Extract the [X, Y] coordinate from the center of the cell holding the provided text.  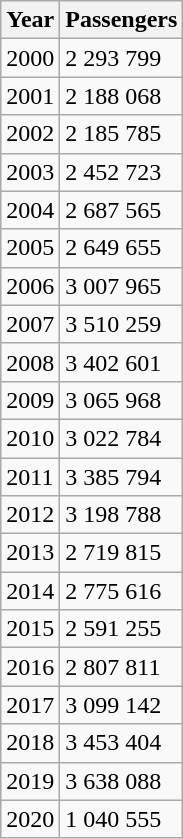
3 065 968 [122, 400]
2019 [30, 781]
Passengers [122, 20]
2 649 655 [122, 248]
2008 [30, 362]
2003 [30, 172]
2 719 815 [122, 553]
2004 [30, 210]
2 591 255 [122, 629]
3 007 965 [122, 286]
2009 [30, 400]
3 510 259 [122, 324]
3 385 794 [122, 477]
2 452 723 [122, 172]
2 188 068 [122, 96]
2017 [30, 705]
3 402 601 [122, 362]
2016 [30, 667]
2013 [30, 553]
2 807 811 [122, 667]
2015 [30, 629]
2005 [30, 248]
2006 [30, 286]
3 099 142 [122, 705]
3 453 404 [122, 743]
2014 [30, 591]
2 775 616 [122, 591]
2007 [30, 324]
2 687 565 [122, 210]
Year [30, 20]
2000 [30, 58]
2002 [30, 134]
2011 [30, 477]
2 185 785 [122, 134]
2 293 799 [122, 58]
3 198 788 [122, 515]
2018 [30, 743]
3 022 784 [122, 438]
1 040 555 [122, 819]
2001 [30, 96]
2020 [30, 819]
3 638 088 [122, 781]
2010 [30, 438]
2012 [30, 515]
